Capture the cell that displays the provided text and extract its (X, Y) central coordinate. 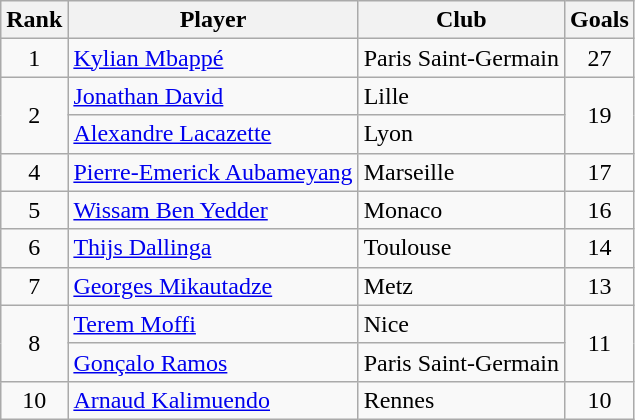
Pierre-Emerick Aubameyang (213, 172)
27 (600, 58)
Terem Moffi (213, 324)
Thijs Dallinga (213, 248)
Wissam Ben Yedder (213, 210)
Rennes (461, 400)
Arnaud Kalimuendo (213, 400)
Toulouse (461, 248)
13 (600, 286)
16 (600, 210)
19 (600, 115)
Georges Mikautadze (213, 286)
7 (34, 286)
11 (600, 343)
Marseille (461, 172)
Jonathan David (213, 96)
8 (34, 343)
Club (461, 20)
Rank (34, 20)
1 (34, 58)
6 (34, 248)
Goals (600, 20)
17 (600, 172)
Monaco (461, 210)
Player (213, 20)
Metz (461, 286)
Alexandre Lacazette (213, 134)
4 (34, 172)
5 (34, 210)
Nice (461, 324)
Lyon (461, 134)
Kylian Mbappé (213, 58)
2 (34, 115)
14 (600, 248)
Gonçalo Ramos (213, 362)
Lille (461, 96)
